For the text-containing cell, return its midpoint in (X, Y) coordinate format. 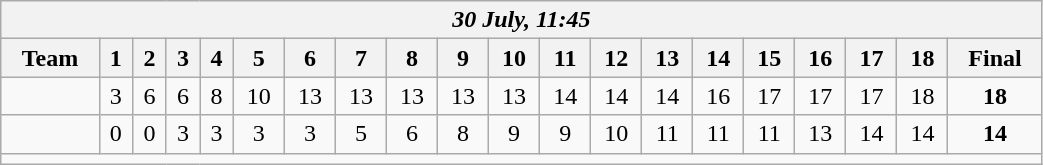
12 (616, 58)
Team (50, 58)
7 (360, 58)
2 (150, 58)
Final (995, 58)
4 (217, 58)
15 (770, 58)
30 July, 11:45 (522, 20)
1 (116, 58)
